Find where the given text appears and provide that cell's center as (X, Y) coordinate. 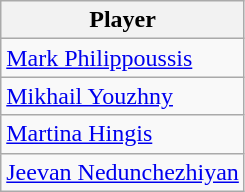
Mikhail Youzhny (123, 96)
Player (123, 20)
Jeevan Nedunchezhiyan (123, 172)
Martina Hingis (123, 134)
Mark Philippoussis (123, 58)
